Return (x, y) of the center of cell containing provided text 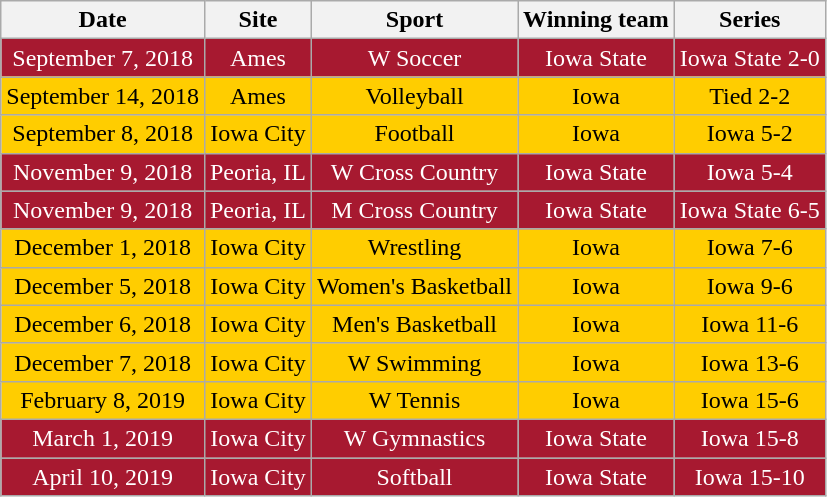
Volleyball (414, 96)
December 6, 2018 (103, 324)
March 1, 2019 (103, 438)
September 8, 2018 (103, 134)
W Soccer (414, 58)
Women's Basketball (414, 286)
Series (750, 20)
Iowa 9-6 (750, 286)
December 7, 2018 (103, 362)
W Swimming (414, 362)
Iowa 5-2 (750, 134)
Winning team (596, 20)
Iowa 15-10 (750, 477)
Iowa 13-6 (750, 362)
December 1, 2018 (103, 248)
Men's Basketball (414, 324)
Iowa 15-8 (750, 438)
Iowa State 2-0 (750, 58)
W Gymnastics (414, 438)
Wrestling (414, 248)
February 8, 2019 (103, 400)
Iowa 11-6 (750, 324)
M Cross Country (414, 210)
September 14, 2018 (103, 96)
April 10, 2019 (103, 477)
Date (103, 20)
September 7, 2018 (103, 58)
Iowa 15-6 (750, 400)
Iowa 5-4 (750, 172)
Site (258, 20)
Football (414, 134)
December 5, 2018 (103, 286)
Sport (414, 20)
Tied 2-2 (750, 96)
Iowa State 6-5 (750, 210)
W Tennis (414, 400)
W Cross Country (414, 172)
Iowa 7-6 (750, 248)
Softball (414, 477)
